Output the [X, Y] coordinate of the center of the cell containing the given text.  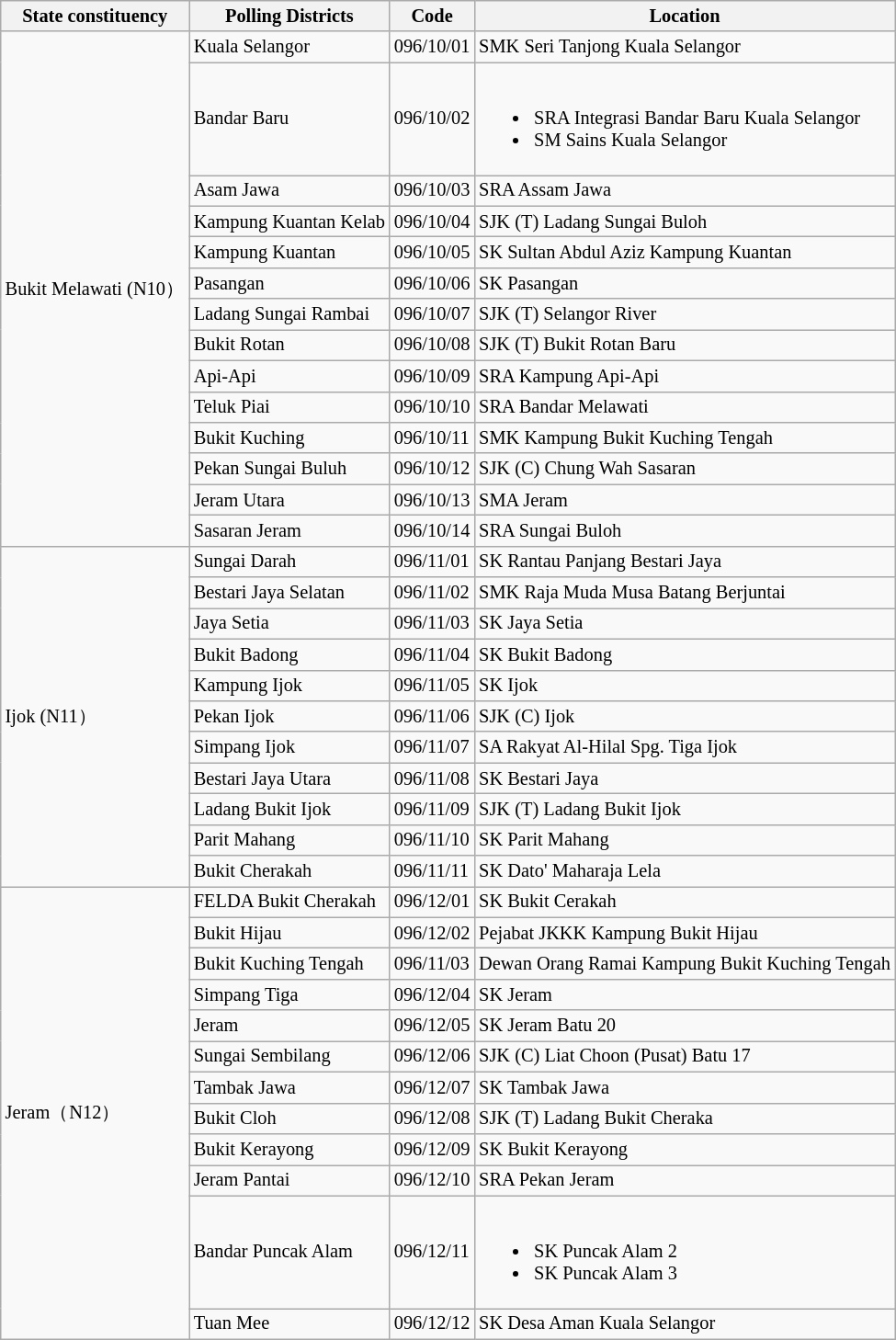
SMA Jeram [685, 500]
096/12/11 [432, 1252]
096/11/04 [432, 654]
096/12/04 [432, 994]
096/10/08 [432, 345]
096/10/04 [432, 221]
SK Bukit Cerakah [685, 902]
Sasaran Jeram [289, 530]
Kampung Kuantan Kelab [289, 221]
Bukit Hijau [289, 933]
Bukit Cherakah [289, 871]
SK Bukit Badong [685, 654]
096/10/10 [432, 407]
Tuan Mee [289, 1323]
SRA Integrasi Bandar Baru Kuala SelangorSM Sains Kuala Selangor [685, 119]
SK Bestari Jaya [685, 778]
096/10/14 [432, 530]
SRA Kampung Api-Api [685, 376]
Jeram（N12） [96, 1112]
096/12/06 [432, 1056]
SK Parit Mahang [685, 840]
096/10/12 [432, 469]
SJK (T) Ladang Sungai Buloh [685, 221]
096/12/01 [432, 902]
Pasangan [289, 283]
SJK (C) Ijok [685, 716]
Jeram Pantai [289, 1180]
096/10/01 [432, 47]
096/10/02 [432, 119]
Ladang Sungai Rambai [289, 314]
Simpang Ijok [289, 747]
Bukit Melawati (N10） [96, 289]
Kampung Ijok [289, 686]
Bukit Kerayong [289, 1149]
Ijok (N11） [96, 716]
SRA Bandar Melawati [685, 407]
096/11/06 [432, 716]
Jaya Setia [289, 623]
096/11/02 [432, 593]
SK Jeram Batu 20 [685, 1026]
SMK Seri Tanjong Kuala Selangor [685, 47]
Bestari Jaya Utara [289, 778]
096/10/13 [432, 500]
096/12/05 [432, 1026]
Jeram [289, 1026]
096/11/07 [432, 747]
Bestari Jaya Selatan [289, 593]
096/12/12 [432, 1323]
Bandar Puncak Alam [289, 1252]
096/10/11 [432, 437]
SK Ijok [685, 686]
096/11/09 [432, 809]
SJK (T) Bukit Rotan Baru [685, 345]
SK Pasangan [685, 283]
SK Bukit Kerayong [685, 1149]
096/10/05 [432, 252]
FELDA Bukit Cherakah [289, 902]
096/10/07 [432, 314]
SK Desa Aman Kuala Selangor [685, 1323]
Sungai Darah [289, 562]
096/10/09 [432, 376]
Bukit Badong [289, 654]
SK Jaya Setia [685, 623]
SK Tambak Jawa [685, 1087]
Code [432, 16]
Polling Districts [289, 16]
Api-Api [289, 376]
Kuala Selangor [289, 47]
096/11/05 [432, 686]
SRA Sungai Buloh [685, 530]
Location [685, 16]
Ladang Bukit Ijok [289, 809]
Bukit Kuching Tengah [289, 964]
SJK (T) Ladang Bukit Ijok [685, 809]
Pejabat JKKK Kampung Bukit Hijau [685, 933]
096/12/07 [432, 1087]
096/10/06 [432, 283]
Bukit Rotan [289, 345]
Pekan Sungai Buluh [289, 469]
096/11/10 [432, 840]
Bandar Baru [289, 119]
SRA Assam Jawa [685, 190]
Tambak Jawa [289, 1087]
Sungai Sembilang [289, 1056]
SJK (C) Liat Choon (Pusat) Batu 17 [685, 1056]
SK Jeram [685, 994]
Teluk Piai [289, 407]
SK Rantau Panjang Bestari Jaya [685, 562]
Dewan Orang Ramai Kampung Bukit Kuching Tengah [685, 964]
Simpang Tiga [289, 994]
SJK (C) Chung Wah Sasaran [685, 469]
096/12/10 [432, 1180]
Asam Jawa [289, 190]
096/12/02 [432, 933]
SA Rakyat Al-Hilal Spg. Tiga Ijok [685, 747]
Jeram Utara [289, 500]
096/11/11 [432, 871]
096/12/09 [432, 1149]
096/11/08 [432, 778]
Bukit Kuching [289, 437]
SK Dato' Maharaja Lela [685, 871]
SK Puncak Alam 2SK Puncak Alam 3 [685, 1252]
096/10/03 [432, 190]
Pekan Ijok [289, 716]
Kampung Kuantan [289, 252]
Bukit Cloh [289, 1119]
096/12/08 [432, 1119]
096/11/01 [432, 562]
SMK Kampung Bukit Kuching Tengah [685, 437]
SRA Pekan Jeram [685, 1180]
Parit Mahang [289, 840]
SMK Raja Muda Musa Batang Berjuntai [685, 593]
State constituency [96, 16]
SJK (T) Selangor River [685, 314]
SJK (T) Ladang Bukit Cheraka [685, 1119]
SK Sultan Abdul Aziz Kampung Kuantan [685, 252]
